Determine the [x, y] coordinate at the center of the cell enclosing the given text.  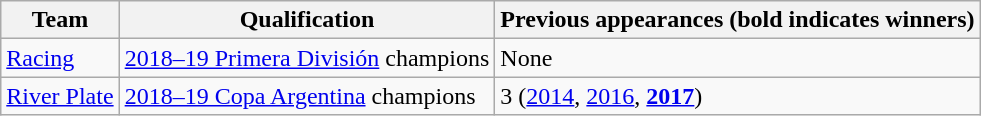
3 (2014, 2016, 2017) [738, 96]
None [738, 58]
Qualification [307, 20]
Team [60, 20]
Previous appearances (bold indicates winners) [738, 20]
River Plate [60, 96]
Racing [60, 58]
2018–19 Copa Argentina champions [307, 96]
2018–19 Primera División champions [307, 58]
